Identify which cell holds the provided text, then report its [X, Y] central coordinate. 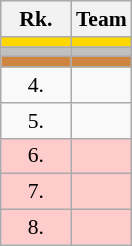
8. [36, 228]
4. [36, 85]
7. [36, 192]
Rk. [36, 19]
Team [102, 19]
6. [36, 156]
5. [36, 121]
